Extract the (X, Y) coordinate from the center of the cell holding the provided text.  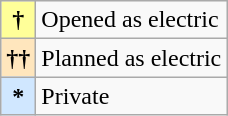
Private (132, 96)
Planned as electric (132, 58)
† (18, 20)
Opened as electric (132, 20)
* (18, 96)
†† (18, 58)
